Search for the cell housing the specified text and yield its (x, y) center coordinate. 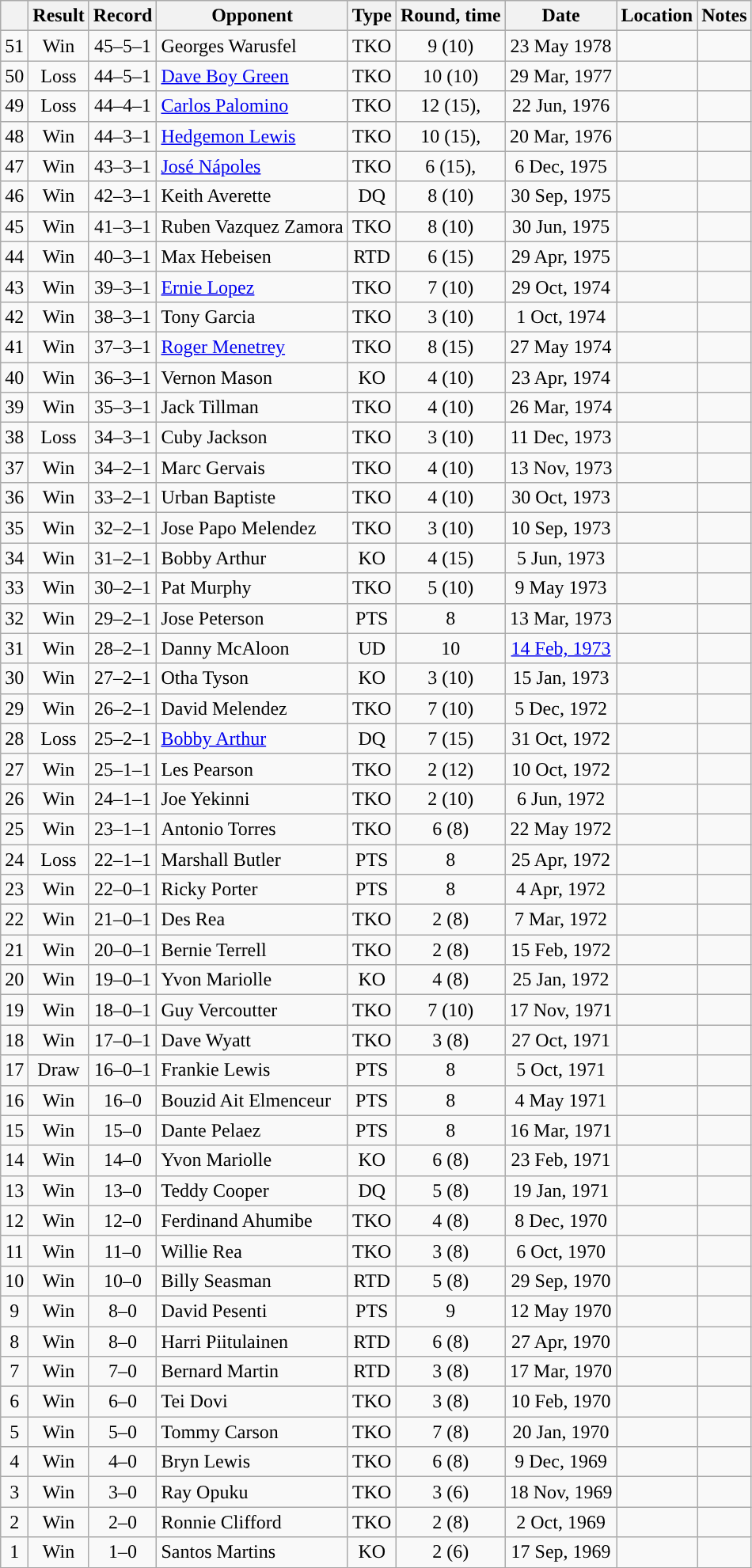
Dave Wyatt (252, 1040)
29–2–1 (123, 618)
37–3–1 (123, 347)
Dante Pelaez (252, 1130)
5 Jun, 1973 (560, 558)
Notes (724, 16)
Joe Yekinni (252, 799)
26 (14, 799)
Bouzid Ait Elmenceur (252, 1100)
17 Sep, 1969 (560, 1552)
41 (14, 347)
19 (14, 1010)
48 (14, 136)
27–2–1 (123, 678)
17–0–1 (123, 1040)
Carlos Palomino (252, 106)
28 (14, 738)
35 (14, 528)
Record (123, 16)
Ernie Lopez (252, 287)
15–0 (123, 1130)
40–3–1 (123, 256)
25 Apr, 1972 (560, 859)
22 May 1972 (560, 829)
Santos Martins (252, 1552)
45 (14, 226)
27 Oct, 1971 (560, 1040)
47 (14, 166)
20 Mar, 1976 (560, 136)
Keith Averette (252, 196)
Harri Piitulainen (252, 1342)
41–3–1 (123, 226)
Bernie Terrell (252, 950)
Ferdinand Ahumibe (252, 1221)
Cuby Jackson (252, 438)
34 (14, 558)
36 (14, 498)
Hedgemon Lewis (252, 136)
18–0–1 (123, 1010)
25 Jan, 1972 (560, 980)
8 (15) (450, 347)
17 Mar, 1970 (560, 1372)
20–0–1 (123, 950)
45–5–1 (123, 46)
25–2–1 (123, 738)
Marshall Butler (252, 859)
5 Dec, 1972 (560, 708)
22 (14, 920)
Bryn Lewis (252, 1462)
28–2–1 (123, 648)
49 (14, 106)
29 (14, 708)
23–1–1 (123, 829)
7 (8) (450, 1432)
35–3–1 (123, 408)
UD (372, 648)
14 Feb, 1973 (560, 648)
13–0 (123, 1190)
16–0–1 (123, 1070)
Result (59, 16)
30 Oct, 1973 (560, 498)
Tony Garcia (252, 317)
36–3–1 (123, 378)
5 (10) (450, 588)
43 (14, 287)
29 Sep, 1970 (560, 1281)
Round, time (450, 16)
10 (10) (450, 76)
23 Feb, 1971 (560, 1160)
37 (14, 468)
16 (14, 1100)
30 (14, 678)
19 Jan, 1971 (560, 1190)
Teddy Cooper (252, 1190)
16 Mar, 1971 (560, 1130)
33–2–1 (123, 498)
Willie Rea (252, 1251)
José Nápoles (252, 166)
2 (12) (450, 769)
11–0 (123, 1251)
15 Jan, 1973 (560, 678)
43–3–1 (123, 166)
22–1–1 (123, 859)
6 (15), (450, 166)
24–1–1 (123, 799)
32–2–1 (123, 528)
Frankie Lewis (252, 1070)
9 (10) (450, 46)
Opponent (252, 16)
22–0–1 (123, 890)
13 (14, 1190)
44 (14, 256)
6 (14, 1402)
27 Apr, 1970 (560, 1342)
34–3–1 (123, 438)
14 (14, 1160)
38–3–1 (123, 317)
23 Apr, 1974 (560, 378)
17 (14, 1070)
Antonio Torres (252, 829)
Otha Tyson (252, 678)
7 (14, 1372)
4 May 1971 (560, 1100)
51 (14, 46)
44–3–1 (123, 136)
Guy Vercoutter (252, 1010)
20 (14, 980)
40 (14, 378)
Tommy Carson (252, 1432)
Marc Gervais (252, 468)
5 (14, 1432)
1 Oct, 1974 (560, 317)
Ray Opuku (252, 1492)
Location (657, 16)
2–0 (123, 1522)
18 (14, 1040)
3 (6) (450, 1492)
Ronnie Clifford (252, 1522)
10 Feb, 1970 (560, 1402)
2 Oct, 1969 (560, 1522)
33 (14, 588)
Les Pearson (252, 769)
9 Dec, 1969 (560, 1462)
Dave Boy Green (252, 76)
16–0 (123, 1100)
29 Oct, 1974 (560, 287)
12 (14, 1221)
1 (14, 1552)
39 (14, 408)
Danny McAloon (252, 648)
17 Nov, 1971 (560, 1010)
15 (14, 1130)
23 (14, 890)
23 May 1978 (560, 46)
29 Apr, 1975 (560, 256)
44–5–1 (123, 76)
7–0 (123, 1372)
6–0 (123, 1402)
26 Mar, 1974 (560, 408)
39–3–1 (123, 287)
24 (14, 859)
14–0 (123, 1160)
10 (15), (450, 136)
4–0 (123, 1462)
27 May 1974 (560, 347)
Bernard Martin (252, 1372)
31 Oct, 1972 (560, 738)
Des Rea (252, 920)
Roger Menetrey (252, 347)
13 Mar, 1973 (560, 618)
25 (14, 829)
4 (14, 1462)
27 (14, 769)
David Melendez (252, 708)
3 (14, 1492)
7 Mar, 1972 (560, 920)
10–0 (123, 1281)
1–0 (123, 1552)
2 (6) (450, 1552)
Tei Dovi (252, 1402)
Max Hebeisen (252, 256)
4 Apr, 1972 (560, 890)
32 (14, 618)
7 (15) (450, 738)
9 May 1973 (560, 588)
30 Sep, 1975 (560, 196)
4 (15) (450, 558)
19–0–1 (123, 980)
12 May 1970 (560, 1311)
5 Oct, 1971 (560, 1070)
Ruben Vazquez Zamora (252, 226)
12 (15), (450, 106)
11 (14, 1251)
5–0 (123, 1432)
22 Jun, 1976 (560, 106)
David Pesenti (252, 1311)
Type (372, 16)
2 (14, 1522)
11 Dec, 1973 (560, 438)
Jose Papo Melendez (252, 528)
26–2–1 (123, 708)
Date (560, 16)
21 (14, 950)
44–4–1 (123, 106)
10 Sep, 1973 (560, 528)
Urban Baptiste (252, 498)
25–1–1 (123, 769)
30–2–1 (123, 588)
Ricky Porter (252, 890)
6 Jun, 1972 (560, 799)
8 Dec, 1970 (560, 1221)
38 (14, 438)
20 Jan, 1970 (560, 1432)
12–0 (123, 1221)
Draw (59, 1070)
3–0 (123, 1492)
2 (10) (450, 799)
29 Mar, 1977 (560, 76)
30 Jun, 1975 (560, 226)
21–0–1 (123, 920)
6 (15) (450, 256)
Jack Tillman (252, 408)
34–2–1 (123, 468)
10 Oct, 1972 (560, 769)
Jose Peterson (252, 618)
31 (14, 648)
42–3–1 (123, 196)
Vernon Mason (252, 378)
Georges Warusfel (252, 46)
Pat Murphy (252, 588)
46 (14, 196)
Billy Seasman (252, 1281)
15 Feb, 1972 (560, 950)
18 Nov, 1969 (560, 1492)
50 (14, 76)
6 Oct, 1970 (560, 1251)
42 (14, 317)
13 Nov, 1973 (560, 468)
6 Dec, 1975 (560, 166)
31–2–1 (123, 558)
